For the text-containing cell, return its midpoint in [X, Y] coordinate format. 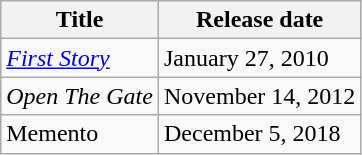
Memento [80, 134]
First Story [80, 58]
December 5, 2018 [259, 134]
Title [80, 20]
January 27, 2010 [259, 58]
Release date [259, 20]
Open The Gate [80, 96]
November 14, 2012 [259, 96]
